From the cell containing the given text, extract its center point as (x, y) coordinate. 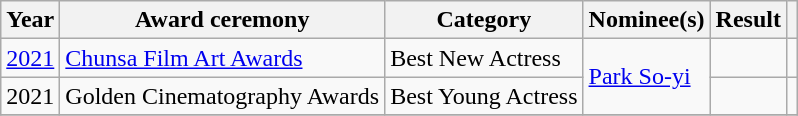
Best New Actress (484, 58)
Best Young Actress (484, 96)
Category (484, 20)
Park So-yi (646, 77)
Chunsa Film Art Awards (222, 58)
Nominee(s) (646, 20)
Golden Cinematography Awards (222, 96)
Year (30, 20)
Result (748, 20)
Award ceremony (222, 20)
